Scan for the cell matching the given text and deliver its [X, Y] coordinate at center. 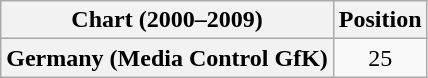
Position [380, 20]
Germany (Media Control GfK) [168, 58]
Chart (2000–2009) [168, 20]
25 [380, 58]
